From the cell containing the given text, extract its center point as [x, y] coordinate. 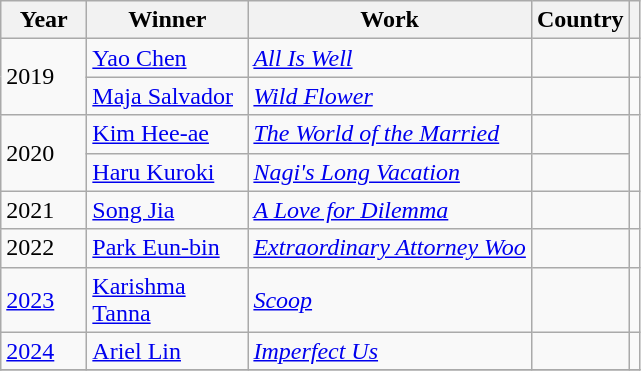
The World of the Married [390, 134]
Ariel Lin [168, 351]
Country [580, 20]
A Love for Dilemma [390, 210]
2020 [44, 153]
Nagi's Long Vacation [390, 172]
All Is Well [390, 58]
Scoop [390, 300]
2021 [44, 210]
Karishma Tanna [168, 300]
Song Jia [168, 210]
2022 [44, 248]
Park Eun-bin [168, 248]
Work [390, 20]
Extraordinary Attorney Woo [390, 248]
2023 [44, 300]
Imperfect Us [390, 351]
Haru Kuroki [168, 172]
Maja Salvador [168, 96]
Year [44, 20]
2019 [44, 77]
2024 [44, 351]
Winner [168, 20]
Yao Chen [168, 58]
Kim Hee-ae [168, 134]
Wild Flower [390, 96]
